Capture the cell that displays the provided text and extract its (X, Y) central coordinate. 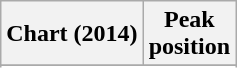
Peakposition (189, 34)
Chart (2014) (72, 34)
